Return [X, Y] of the center of cell containing provided text 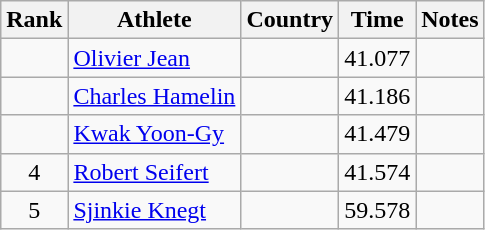
41.479 [378, 134]
Robert Seifert [154, 172]
Rank [34, 20]
4 [34, 172]
5 [34, 210]
59.578 [378, 210]
Olivier Jean [154, 58]
Time [378, 20]
Country [290, 20]
Athlete [154, 20]
41.077 [378, 58]
Sjinkie Knegt [154, 210]
Notes [450, 20]
Charles Hamelin [154, 96]
Kwak Yoon-Gy [154, 134]
41.574 [378, 172]
41.186 [378, 96]
